Capture the cell that displays the provided text and extract its (x, y) central coordinate. 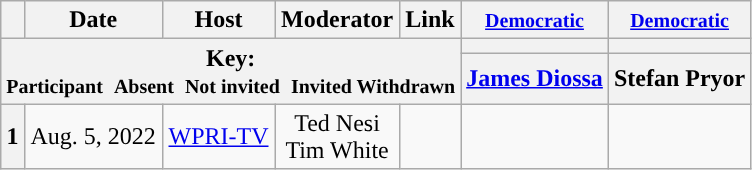
Date (93, 20)
Link (430, 20)
WPRI-TV (218, 136)
Ted NesiTim White (338, 136)
Key: Participant Absent Not invited Invited Withdrawn (231, 72)
James Diossa (535, 78)
Host (218, 20)
Aug. 5, 2022 (93, 136)
Stefan Pryor (679, 78)
Moderator (338, 20)
1 (12, 136)
